Capture the cell that displays the provided text and extract its [x, y] central coordinate. 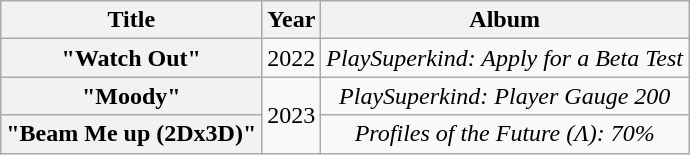
2023 [292, 115]
"Watch Out" [132, 58]
"Moody" [132, 96]
PlaySuperkind: Apply for a Beta Test [505, 58]
PlaySuperkind: Player Gauge 200 [505, 96]
Year [292, 20]
Album [505, 20]
"Beam Me up (2Dx3D)" [132, 134]
Title [132, 20]
Profiles of the Future (Λ): 70% [505, 134]
2022 [292, 58]
